Determine the [X, Y] coordinate at the center of the cell enclosing the given text.  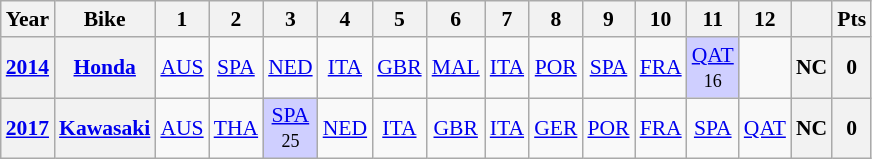
2017 [28, 128]
Kawasaki [104, 128]
Year [28, 19]
10 [661, 19]
THA [236, 128]
9 [608, 19]
Bike [104, 19]
4 [345, 19]
QAT [765, 128]
6 [456, 19]
GER [556, 128]
Honda [104, 68]
1 [182, 19]
QAT16 [713, 68]
8 [556, 19]
12 [765, 19]
SPA25 [290, 128]
2 [236, 19]
7 [507, 19]
Pts [852, 19]
3 [290, 19]
2014 [28, 68]
5 [400, 19]
11 [713, 19]
MAL [456, 68]
